From the cell containing the given text, extract its center point as [X, Y] coordinate. 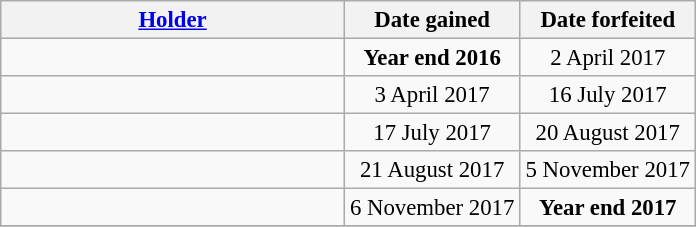
21 August 2017 [432, 170]
Holder [173, 20]
Date forfeited [608, 20]
3 April 2017 [432, 95]
Date gained [432, 20]
6 November 2017 [432, 208]
17 July 2017 [432, 133]
20 August 2017 [608, 133]
5 November 2017 [608, 170]
Year end 2017 [608, 208]
Year end 2016 [432, 58]
16 July 2017 [608, 95]
2 April 2017 [608, 58]
